Extract the [X, Y] coordinate from the center of the cell holding the provided text.  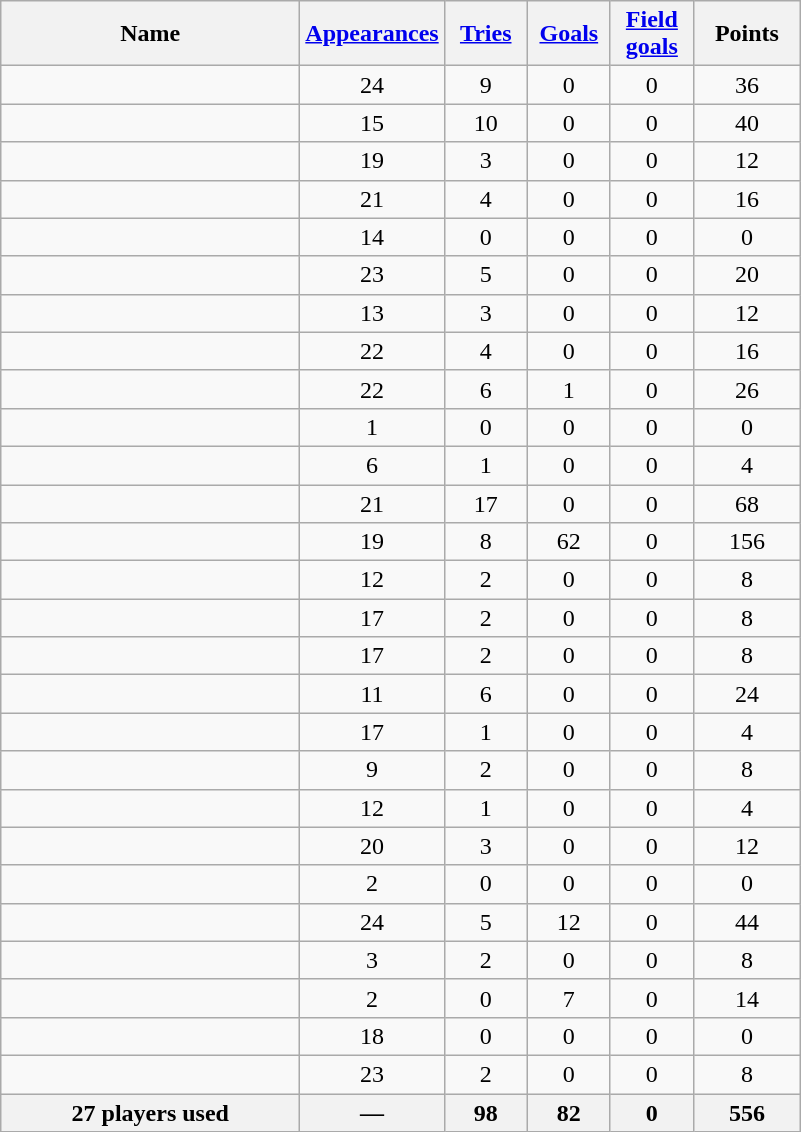
Points [746, 34]
11 [372, 694]
Field goals [652, 34]
26 [746, 389]
7 [568, 998]
Goals [568, 34]
Name [150, 34]
36 [746, 85]
62 [568, 542]
82 [568, 1113]
Appearances [372, 34]
18 [372, 1036]
15 [372, 123]
Tries [486, 34]
40 [746, 123]
— [372, 1113]
68 [746, 503]
556 [746, 1113]
10 [486, 123]
156 [746, 542]
44 [746, 922]
27 players used [150, 1113]
13 [372, 313]
98 [486, 1113]
